Provide the (X, Y) coordinate of the cell's center where the given text is located.  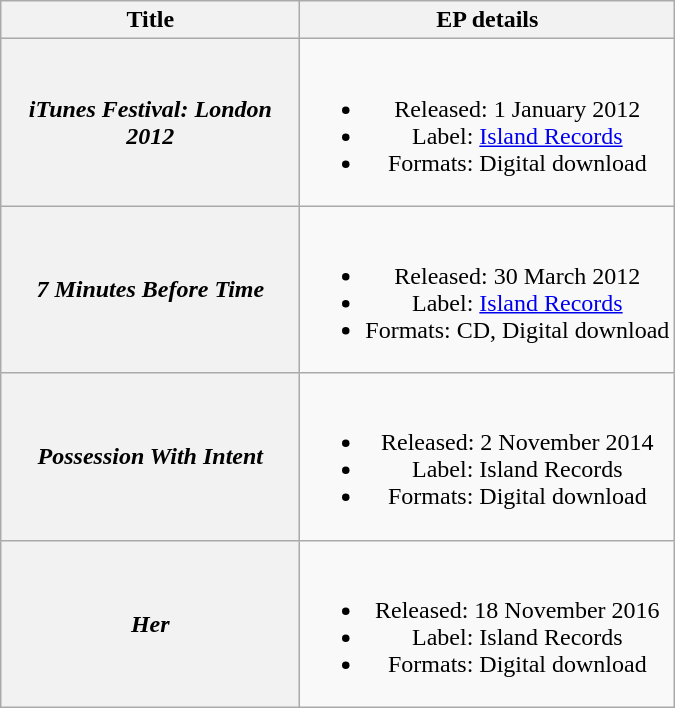
Released: 1 January 2012Label: Island RecordsFormats: Digital download (488, 122)
Her (150, 624)
iTunes Festival: London 2012 (150, 122)
Released: 18 November 2016Label: Island RecordsFormats: Digital download (488, 624)
Released: 30 March 2012Label: Island RecordsFormats: CD, Digital download (488, 290)
7 Minutes Before Time (150, 290)
Released: 2 November 2014Label: Island RecordsFormats: Digital download (488, 456)
Possession With Intent (150, 456)
Title (150, 20)
EP details (488, 20)
